Find where the given text appears and provide that cell's center as [x, y] coordinate. 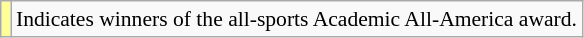
Indicates winners of the all-sports Academic All-America award. [296, 19]
